Capture the cell that displays the provided text and extract its [X, Y] central coordinate. 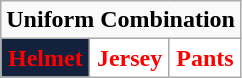
Helmet [46, 58]
Jersey [130, 58]
Uniform Combination [121, 20]
Pants [204, 58]
